Scan for the cell matching the given text and deliver its (x, y) coordinate at center. 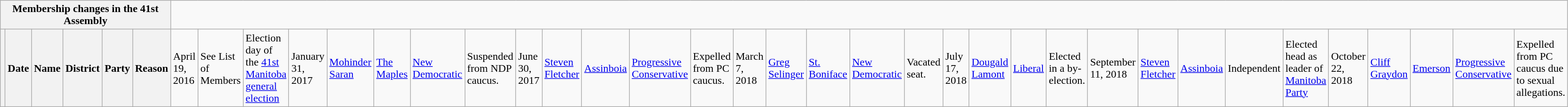
June 30, 2017 (529, 68)
St. Boniface (828, 68)
Vacated seat. (923, 68)
Elected in a by-election. (1067, 68)
January 31, 2017 (308, 68)
The Maples (392, 68)
Election day of the 41st Manitoba general election (266, 68)
District (83, 68)
Expelled from PC caucus due to sexual allegations. (1541, 68)
Membership changes in the 41st Assembly (86, 15)
September 11, 2018 (1113, 68)
Suspended from NDP caucus. (490, 68)
Party (117, 68)
Greg Selinger (786, 68)
Mohinder Saran (351, 68)
Elected head as leader of Manitoba Party (1306, 68)
Name (47, 68)
July 17, 2018 (956, 68)
See List of Members (221, 68)
Cliff Graydon (1389, 68)
Independent (1254, 68)
Reason (152, 68)
October 22, 2018 (1348, 68)
Date (19, 68)
Liberal (1028, 68)
Expelled from PC caucus. (712, 68)
Emerson (1431, 68)
April 19, 2016 (184, 68)
March 7, 2018 (750, 68)
Dougald Lamont (990, 68)
